Extract the (x, y) coordinate from the center of the cell holding the provided text.  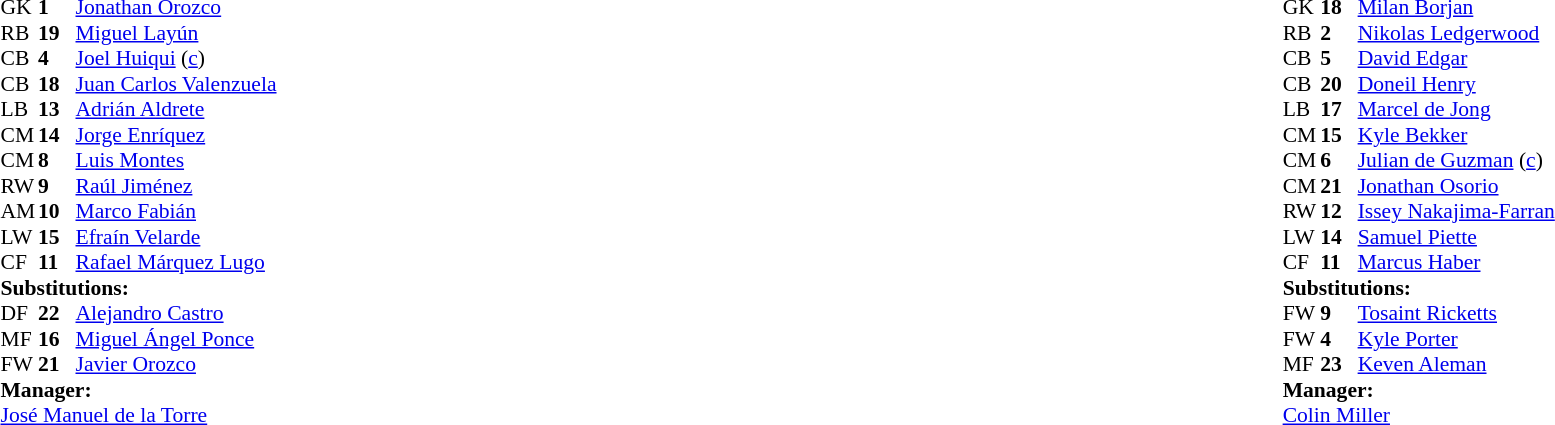
DF (19, 313)
Kyle Bekker (1456, 135)
Doneil Henry (1456, 84)
Keven Aleman (1456, 365)
Efraín Velarde (176, 237)
22 (57, 313)
8 (57, 161)
10 (57, 211)
6 (1339, 161)
Kyle Porter (1456, 339)
Marcus Haber (1456, 263)
Nikolas Ledgerwood (1456, 33)
Rafael Márquez Lugo (176, 263)
AM (19, 211)
13 (57, 109)
Julian de Guzman (c) (1456, 161)
Jorge Enríquez (176, 135)
2 (1339, 33)
Miguel Ángel Ponce (176, 339)
5 (1339, 59)
Samuel Piette (1456, 237)
Marcel de Jong (1456, 109)
Juan Carlos Valenzuela (176, 84)
David Edgar (1456, 59)
Alejandro Castro (176, 313)
Luis Montes (176, 161)
18 (57, 84)
Jonathan Osorio (1456, 186)
Tosaint Ricketts (1456, 313)
Issey Nakajima-Farran (1456, 211)
20 (1339, 84)
Raúl Jiménez (176, 186)
Marco Fabián (176, 211)
Miguel Layún (176, 33)
17 (1339, 109)
16 (57, 339)
Javier Orozco (176, 365)
23 (1339, 365)
12 (1339, 211)
19 (57, 33)
Joel Huiqui (c) (176, 59)
Adrián Aldrete (176, 109)
